Scan for the cell matching the given text and deliver its (X, Y) coordinate at center. 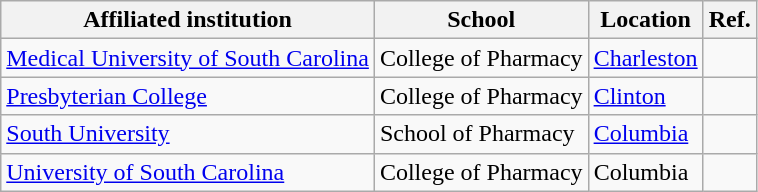
Presbyterian College (188, 96)
South University (188, 134)
School of Pharmacy (481, 134)
Affiliated institution (188, 20)
Medical University of South Carolina (188, 58)
Ref. (730, 20)
University of South Carolina (188, 172)
Location (646, 20)
Clinton (646, 96)
School (481, 20)
Charleston (646, 58)
